Pinpoint the cell where the given text exists, returning its (x, y) midpoint coordinate. 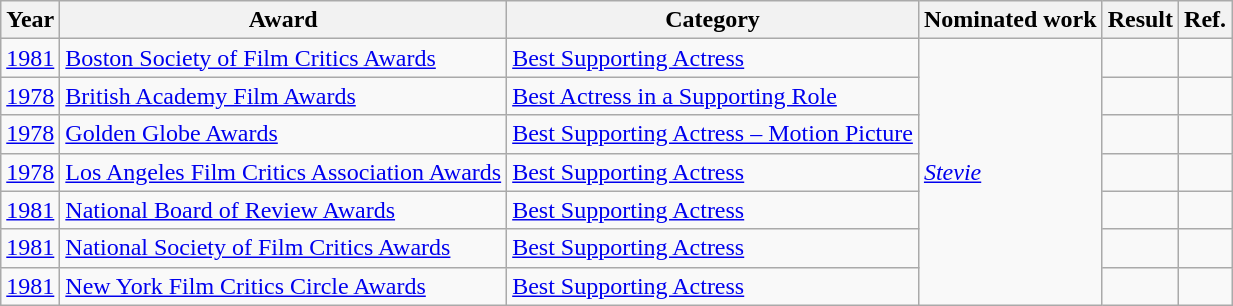
Ref. (1206, 20)
Los Angeles Film Critics Association Awards (284, 172)
Year (30, 20)
Golden Globe Awards (284, 134)
National Society of Film Critics Awards (284, 248)
Best Actress in a Supporting Role (713, 96)
Nominated work (1010, 20)
Best Supporting Actress – Motion Picture (713, 134)
Boston Society of Film Critics Awards (284, 58)
Result (1140, 20)
Category (713, 20)
National Board of Review Awards (284, 210)
British Academy Film Awards (284, 96)
Stevie (1010, 172)
New York Film Critics Circle Awards (284, 286)
Award (284, 20)
